Scan for the cell matching the given text and deliver its (x, y) coordinate at center. 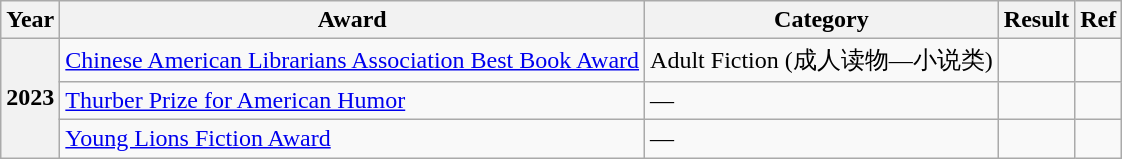
Thurber Prize for American Humor (352, 100)
Year (30, 20)
Result (1036, 20)
Young Lions Fiction Award (352, 138)
2023 (30, 98)
Adult Fiction (成人读物—小说类) (822, 60)
Chinese American Librarians Association Best Book Award (352, 60)
Ref (1098, 20)
Category (822, 20)
Award (352, 20)
